For the text-containing cell, return its midpoint in (x, y) coordinate format. 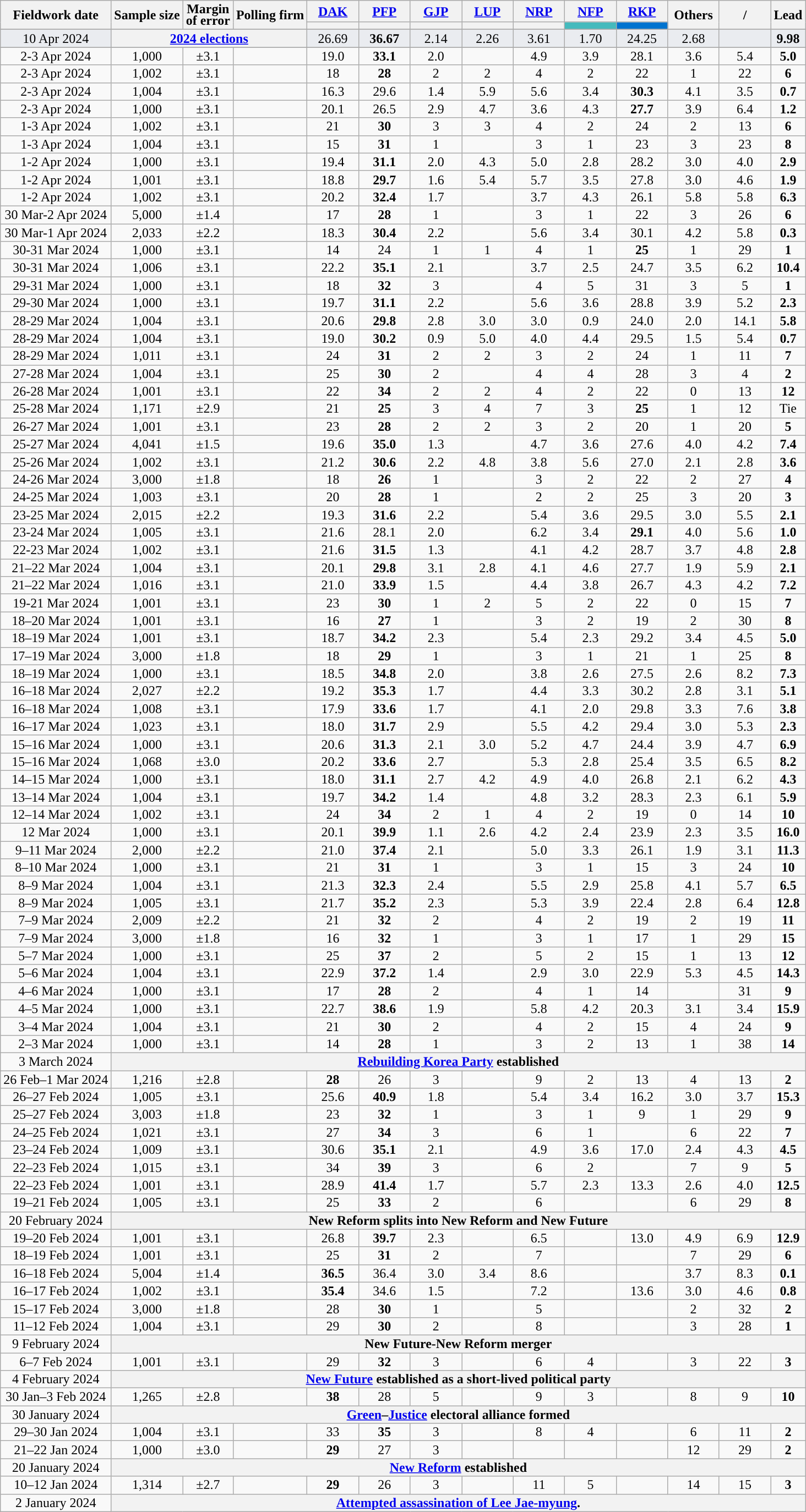
Rebuilding Korea Party established (458, 1061)
2.26 (487, 39)
26-28 Mar 2024 (56, 391)
21.3 (333, 885)
19–21 Feb 2024 (56, 1203)
19-21 Mar 2024 (56, 603)
35.3 (384, 691)
26 Feb–1 Mar 2024 (56, 1080)
17–19 Mar 2024 (56, 656)
30.1 (642, 232)
3.2 (591, 797)
NRP (539, 11)
20.3 (642, 1009)
17.9 (333, 709)
23–24 Feb 2024 (56, 1150)
33.9 (384, 585)
29-30 Mar 2024 (56, 303)
13.3 (642, 1185)
24-25 Mar 2024 (56, 497)
29.7 (384, 179)
41.4 (384, 1185)
38.6 (384, 1009)
±2.9 (208, 409)
29.2 (642, 638)
39 (384, 1168)
2,009 (147, 921)
12–14 Mar 2024 (56, 815)
6.3 (788, 197)
Sample size (147, 15)
New Future established as a short-lived political party (458, 1379)
6–7 Feb 2024 (56, 1361)
Polling firm (270, 15)
29-31 Mar 2024 (56, 286)
0.3 (788, 232)
29–30 Jan 2024 (56, 1432)
19.4 (333, 162)
New Reform established (458, 1467)
1,003 (147, 497)
9–11 Mar 2024 (56, 850)
32.4 (384, 197)
30 January 2024 (56, 1415)
37.4 (384, 850)
2,000 (147, 850)
9 February 2024 (56, 1344)
18.7 (333, 638)
20 January 2024 (56, 1467)
19.2 (333, 691)
24.4 (642, 744)
8.6 (539, 1273)
27.5 (642, 673)
1.2 (788, 109)
35.2 (384, 903)
11.3 (788, 850)
8.3 (745, 1273)
16–17 Mar 2024 (56, 726)
1,009 (147, 1150)
26–27 Feb 2024 (56, 1097)
1,068 (147, 762)
25.4 (642, 762)
11–12 Feb 2024 (56, 1326)
1,265 (147, 1397)
3.61 (539, 39)
30.3 (642, 91)
2,033 (147, 232)
16.0 (788, 832)
Fieldwork date (56, 15)
2,015 (147, 515)
15.9 (788, 1009)
2 January 2024 (56, 1503)
1,011 (147, 356)
26.69 (333, 39)
2,027 (147, 691)
23-24 Mar 2024 (56, 533)
10.4 (788, 268)
26-27 Mar 2024 (56, 426)
RKP (642, 11)
27.8 (642, 179)
18–20 Mar 2024 (56, 621)
New Future-New Reform merger (458, 1344)
37.2 (384, 973)
1.70 (591, 39)
0.1 (788, 1273)
37 (384, 956)
34.6 (384, 1291)
5–7 Mar 2024 (56, 956)
24.0 (642, 321)
25–27 Feb 2024 (56, 1115)
17.0 (642, 1150)
28.8 (642, 303)
12.9 (788, 1238)
36.4 (384, 1273)
1.6 (436, 179)
31.5 (384, 550)
35.0 (384, 444)
31.6 (384, 515)
24.25 (642, 39)
25.6 (333, 1097)
29.6 (384, 91)
5,000 (147, 215)
40.9 (384, 1097)
18.3 (333, 232)
10 Apr 2024 (56, 39)
19.3 (333, 515)
21–22 Jan 2024 (56, 1450)
30 Mar-2 Apr 2024 (56, 215)
2.68 (694, 39)
35 (384, 1432)
12.8 (788, 903)
24–25 Feb 2024 (56, 1132)
28.9 (333, 1185)
26.7 (642, 585)
36.67 (384, 39)
4 February 2024 (56, 1379)
±2.7 (208, 1485)
1,023 (147, 726)
4–5 Mar 2024 (56, 1009)
2.14 (436, 39)
21.2 (333, 462)
27.6 (642, 444)
4–6 Mar 2024 (56, 991)
7.6 (745, 709)
1,171 (147, 409)
22.7 (333, 1009)
0.8 (788, 1291)
28.7 (642, 550)
GJP (436, 11)
16.3 (333, 91)
New Reform splits into New Reform and New Future (458, 1220)
1,006 (147, 268)
18–19 Feb 2024 (56, 1256)
9.98 (788, 39)
±1.5 (208, 444)
16.2 (642, 1097)
PFP (384, 11)
2–3 Mar 2024 (56, 1044)
3 March 2024 (56, 1061)
33.1 (384, 56)
24.7 (642, 268)
27.0 (642, 462)
30.4 (384, 232)
1.8 (436, 1097)
Lead (788, 15)
36.5 (333, 1273)
19.6 (333, 444)
28.2 (642, 162)
12 Mar 2024 (56, 832)
LUP (487, 11)
22-23 Mar 2024 (56, 550)
18.5 (333, 673)
2.5 (591, 268)
DAK (333, 11)
4,041 (147, 444)
29.1 (642, 533)
14.1 (745, 321)
31.7 (384, 726)
25.8 (642, 885)
32.3 (384, 885)
13–14 Mar 2024 (56, 797)
1.1 (436, 832)
NFP (591, 11)
15.3 (788, 1097)
5–6 Mar 2024 (56, 973)
Attempted assassination of Lee Jae-myung. (458, 1503)
Green–Justice electoral alliance formed (458, 1415)
22.4 (642, 903)
35.4 (333, 1291)
13.6 (642, 1291)
19–20 Feb 2024 (56, 1238)
24-26 Mar 2024 (56, 479)
25-26 Mar 2024 (56, 462)
12.5 (788, 1185)
13.0 (642, 1238)
29.4 (642, 726)
8–10 Mar 2024 (56, 868)
25-28 Mar 2024 (56, 409)
23-25 Mar 2024 (56, 515)
3,003 (147, 1115)
10–12 Jan 2024 (56, 1485)
6.1 (745, 797)
22.2 (333, 268)
Tie (788, 409)
15–17 Feb 2024 (56, 1308)
14.3 (788, 973)
14–15 Mar 2024 (56, 779)
Marginof error (208, 15)
30 Jan–3 Feb 2024 (56, 1397)
1,008 (147, 709)
20 February 2024 (56, 1220)
31.3 (384, 744)
Others (694, 15)
30 Mar-1 Apr 2024 (56, 232)
28.3 (642, 797)
1.0 (788, 533)
1,021 (147, 1132)
16–18 Feb 2024 (56, 1273)
25-27 Mar 2024 (56, 444)
2024 elections (209, 39)
18.8 (333, 179)
5.1 (788, 691)
1,015 (147, 1168)
16–17 Feb 2024 (56, 1291)
21.7 (333, 903)
1,016 (147, 585)
/ (745, 15)
39.7 (384, 1238)
5,004 (147, 1273)
7.4 (788, 444)
23.9 (642, 832)
39.9 (384, 832)
7.3 (788, 673)
1,216 (147, 1080)
34.8 (384, 673)
1,314 (147, 1485)
3–4 Mar 2024 (56, 1026)
27-28 Mar 2024 (56, 374)
26.5 (384, 109)
